Output the [x, y] coordinate of the center of the cell containing the given text.  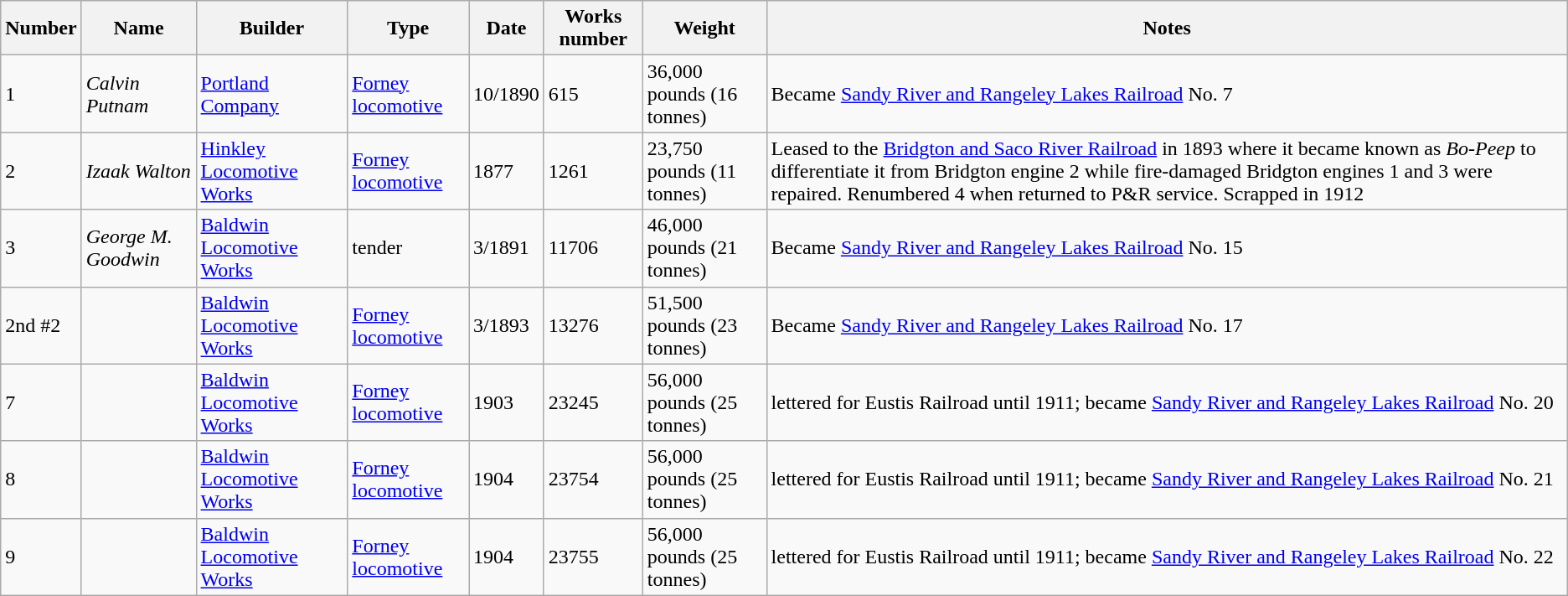
Number [41, 29]
Works number [593, 29]
lettered for Eustis Railroad until 1911; became Sandy River and Rangeley Lakes Railroad No. 22 [1167, 557]
Hinkley Locomotive Works [271, 171]
36,000 pounds (16 tonnes) [704, 94]
1261 [593, 171]
7 [41, 402]
Izaak Walton [139, 171]
Type [409, 29]
Date [507, 29]
13276 [593, 325]
Became Sandy River and Rangeley Lakes Railroad No. 7 [1167, 94]
2nd #2 [41, 325]
3/1891 [507, 248]
Portland Company [271, 94]
lettered for Eustis Railroad until 1911; became Sandy River and Rangeley Lakes Railroad No. 21 [1167, 479]
1877 [507, 171]
Became Sandy River and Rangeley Lakes Railroad No. 15 [1167, 248]
3 [41, 248]
8 [41, 479]
Notes [1167, 29]
1903 [507, 402]
1 [41, 94]
23,750 pounds (11 tonnes) [704, 171]
Weight [704, 29]
615 [593, 94]
23245 [593, 402]
2 [41, 171]
Calvin Putnam [139, 94]
Builder [271, 29]
lettered for Eustis Railroad until 1911; became Sandy River and Rangeley Lakes Railroad No. 20 [1167, 402]
George M. Goodwin [139, 248]
10/1890 [507, 94]
11706 [593, 248]
Became Sandy River and Rangeley Lakes Railroad No. 17 [1167, 325]
tender [409, 248]
23755 [593, 557]
46,000 pounds (21 tonnes) [704, 248]
23754 [593, 479]
3/1893 [507, 325]
9 [41, 557]
Name [139, 29]
51,500 pounds (23 tonnes) [704, 325]
